Locate the cell with the specified text and output its (X, Y) center coordinate. 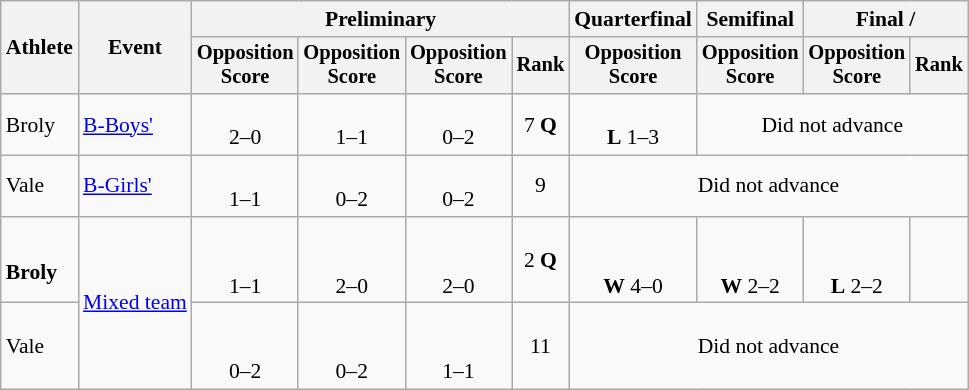
9 (541, 186)
Final / (885, 19)
L 2–2 (856, 260)
B-Girls' (135, 186)
Event (135, 48)
Athlete (40, 48)
Semifinal (750, 19)
W 2–2 (750, 260)
Preliminary (380, 19)
L 1–3 (633, 124)
2 Q (541, 260)
11 (541, 346)
Mixed team (135, 304)
7 Q (541, 124)
Quarterfinal (633, 19)
B-Boys' (135, 124)
W 4–0 (633, 260)
